Capture the cell that displays the provided text and extract its (X, Y) central coordinate. 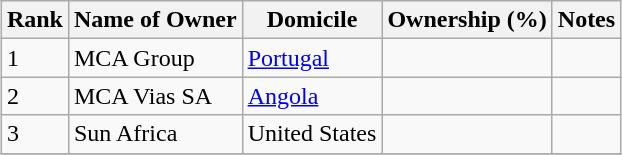
Name of Owner (155, 20)
MCA Group (155, 58)
Angola (312, 96)
1 (34, 58)
3 (34, 134)
Ownership (%) (467, 20)
United States (312, 134)
Sun Africa (155, 134)
Rank (34, 20)
Notes (586, 20)
MCA Vias SA (155, 96)
Domicile (312, 20)
2 (34, 96)
Portugal (312, 58)
